Pinpoint the cell where the given text exists, returning its (x, y) midpoint coordinate. 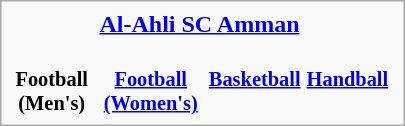
Football (Women's) (150, 80)
Football (Men's) (52, 80)
Basketball (254, 80)
Al-Ahli SC Amman (199, 24)
Handball (348, 80)
